Provide the [X, Y] coordinate of the cell's center where the given text is located.  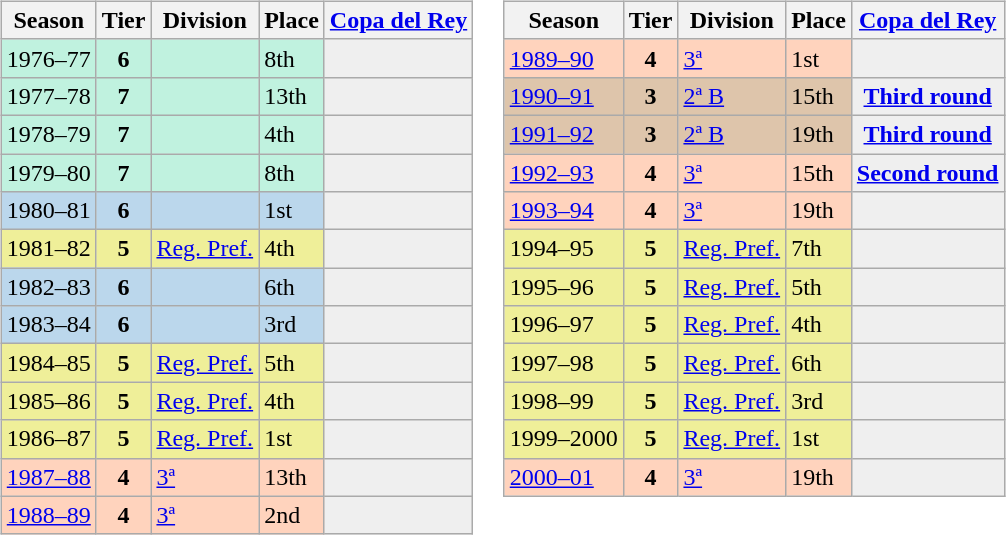
1990–91 [564, 96]
1998–99 [564, 401]
1994–95 [564, 249]
1996–97 [564, 325]
1995–96 [564, 287]
1993–94 [564, 211]
1992–93 [564, 173]
1976–77 [48, 58]
1999–2000 [564, 439]
1978–79 [48, 134]
7th [819, 249]
1997–98 [564, 363]
1988–89 [48, 515]
1989–90 [564, 58]
1984–85 [48, 363]
2nd [292, 515]
2000–01 [564, 477]
1977–78 [48, 96]
1987–88 [48, 477]
Second round [928, 173]
1981–82 [48, 249]
1985–86 [48, 401]
1991–92 [564, 134]
1986–87 [48, 439]
1979–80 [48, 173]
1982–83 [48, 287]
1980–81 [48, 211]
1983–84 [48, 325]
